Return the (X, Y) coordinate for the center point of the cell that contains the specified text.  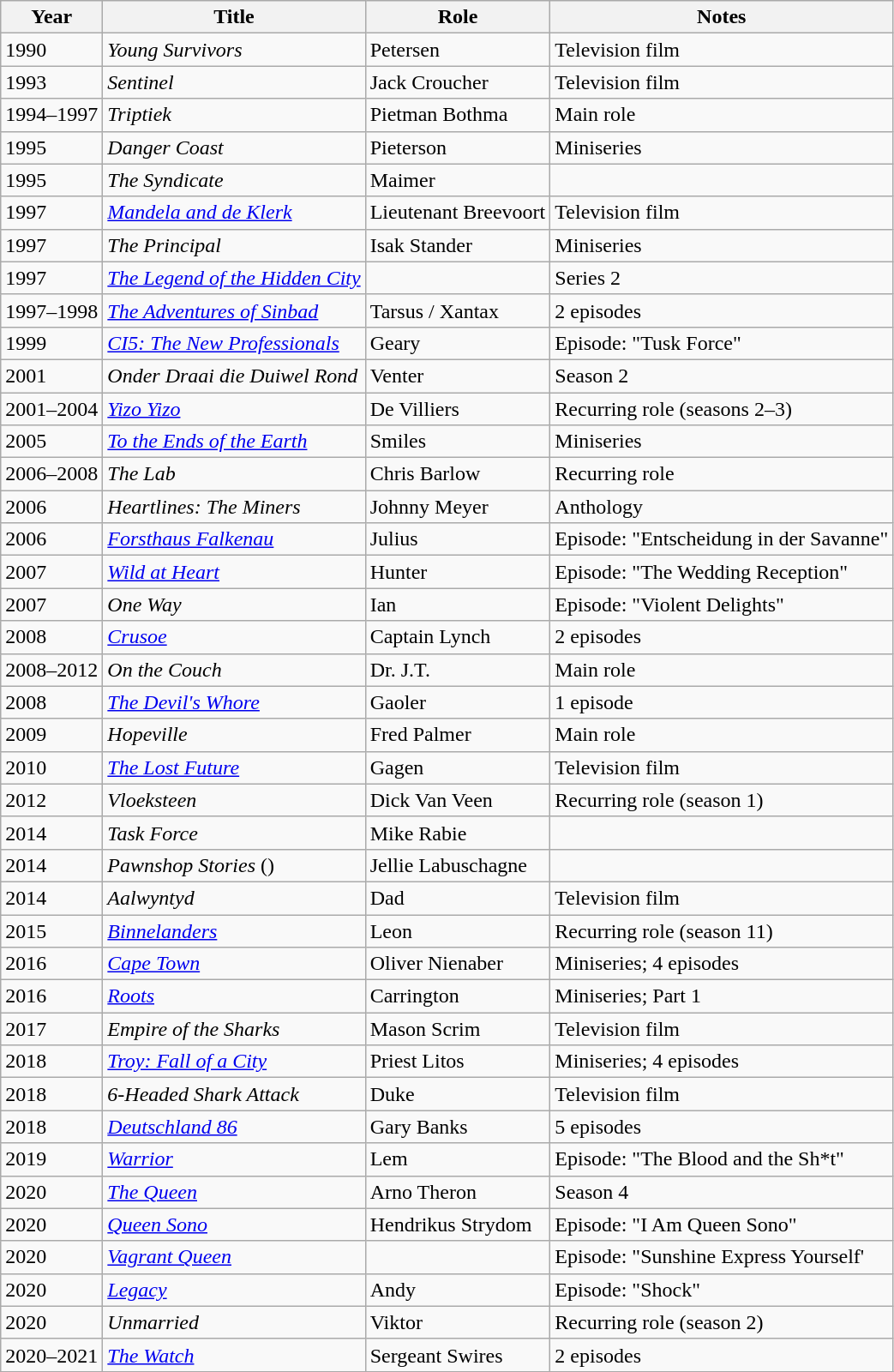
1994–1997 (51, 115)
Recurring role (season 11) (722, 930)
2001 (51, 376)
Sergeant Swires (458, 1355)
Gaoler (458, 702)
Vagrant Queen (234, 1257)
Wild at Heart (234, 572)
Duke (458, 1094)
Dick Van Veen (458, 800)
Heartlines: The Miners (234, 507)
CI5: The New Professionals (234, 343)
Viktor (458, 1322)
Episode: "I Am Queen Sono" (722, 1225)
Isak Stander (458, 245)
Mandela and de Klerk (234, 213)
Oliver Nienaber (458, 964)
Recurring role (seasons 2–3) (722, 409)
Troy: Fall of a City (234, 1062)
1999 (51, 343)
1997–1998 (51, 310)
Priest Litos (458, 1062)
Venter (458, 376)
The Lab (234, 474)
Roots (234, 996)
2005 (51, 442)
Ian (458, 605)
Episode: "Shock" (722, 1290)
Season 4 (722, 1192)
Yizo Yizo (234, 409)
Pietman Bothma (458, 115)
Lem (458, 1159)
Hendrikus Strydom (458, 1225)
Recurring role (season 2) (722, 1322)
1 episode (722, 702)
Recurring role (722, 474)
Vloeksteen (234, 800)
One Way (234, 605)
Gagen (458, 767)
Triptiek (234, 115)
The Legend of the Hidden City (234, 278)
1993 (51, 82)
Dr. J.T. (458, 670)
Tarsus / Xantax (458, 310)
The Queen (234, 1192)
6-Headed Shark Attack (234, 1094)
Miniseries; Part 1 (722, 996)
1990 (51, 50)
Julius (458, 539)
On the Couch (234, 670)
Young Survivors (234, 50)
Forsthaus Falkenau (234, 539)
Dad (458, 898)
Season 2 (722, 376)
2001–2004 (51, 409)
Episode: "The Wedding Reception" (722, 572)
Geary (458, 343)
Carrington (458, 996)
Deutschland 86 (234, 1127)
Petersen (458, 50)
Danger Coast (234, 147)
Recurring role (season 1) (722, 800)
Mason Scrim (458, 1029)
Captain Lynch (458, 637)
Crusoe (234, 637)
The Devil's Whore (234, 702)
Chris Barlow (458, 474)
Episode: "Violent Delights" (722, 605)
Warrior (234, 1159)
Anthology (722, 507)
2017 (51, 1029)
The Syndicate (234, 180)
Fred Palmer (458, 735)
Aalwyntyd (234, 898)
Maimer (458, 180)
2015 (51, 930)
Smiles (458, 442)
2006–2008 (51, 474)
Pieterson (458, 147)
Lieutenant Breevoort (458, 213)
Episode: "The Blood and the Sh*t" (722, 1159)
Year (51, 17)
The Principal (234, 245)
Empire of the Sharks (234, 1029)
2009 (51, 735)
Mike Rabie (458, 833)
Sentinel (234, 82)
Unmarried (234, 1322)
Title (234, 17)
The Lost Future (234, 767)
Gary Banks (458, 1127)
Queen Sono (234, 1225)
2008–2012 (51, 670)
Jack Croucher (458, 82)
2012 (51, 800)
Series 2 (722, 278)
Onder Draai die Duiwel Rond (234, 376)
Andy (458, 1290)
Cape Town (234, 964)
Pawnshop Stories () (234, 865)
Binnelanders (234, 930)
Notes (722, 17)
The Watch (234, 1355)
Jellie Labuschagne (458, 865)
Legacy (234, 1290)
Episode: "Sunshine Express Yourself' (722, 1257)
Episode: "Tusk Force" (722, 343)
Hunter (458, 572)
2020–2021 (51, 1355)
2019 (51, 1159)
De Villiers (458, 409)
Episode: "Entscheidung in der Savanne" (722, 539)
2010 (51, 767)
Leon (458, 930)
5 episodes (722, 1127)
Task Force (234, 833)
Role (458, 17)
To the Ends of the Earth (234, 442)
Hopeville (234, 735)
The Adventures of Sinbad (234, 310)
Johnny Meyer (458, 507)
Arno Theron (458, 1192)
